Find where the given text appears and provide that cell's center as (X, Y) coordinate. 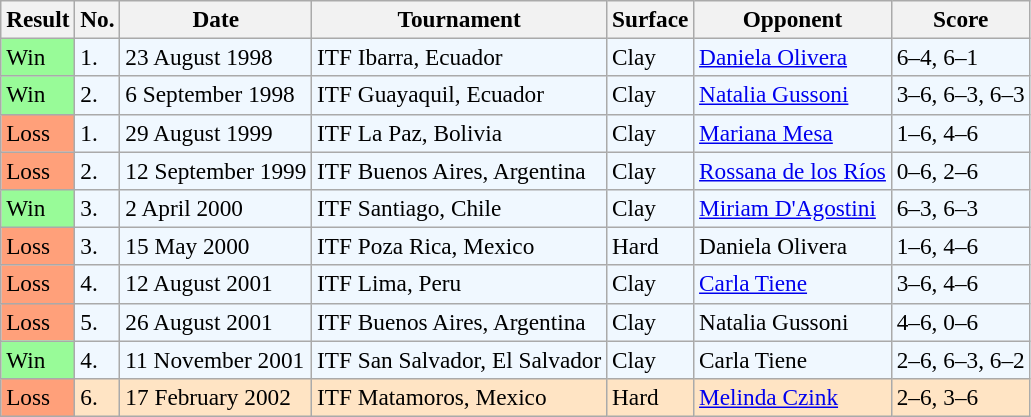
6. (98, 397)
ITF San Salvador, El Salvador (460, 359)
Date (216, 19)
12 August 2001 (216, 284)
ITF Lima, Peru (460, 284)
No. (98, 19)
3–6, 6–3, 6–3 (960, 95)
2–6, 3–6 (960, 397)
23 August 1998 (216, 57)
11 November 2001 (216, 359)
Surface (650, 19)
Score (960, 19)
ITF Guayaquil, Ecuador (460, 95)
3–6, 4–6 (960, 284)
4–6, 0–6 (960, 322)
26 August 2001 (216, 322)
Melinda Czink (793, 397)
ITF Matamoros, Mexico (460, 397)
6 September 1998 (216, 95)
2–6, 6–3, 6–2 (960, 359)
29 August 1999 (216, 133)
ITF La Paz, Bolivia (460, 133)
ITF Ibarra, Ecuador (460, 57)
2 April 2000 (216, 208)
5. (98, 322)
Miriam D'Agostini (793, 208)
Opponent (793, 19)
Tournament (460, 19)
0–6, 2–6 (960, 170)
Result (38, 19)
ITF Santiago, Chile (460, 208)
Mariana Mesa (793, 133)
Rossana de los Ríos (793, 170)
6–4, 6–1 (960, 57)
12 September 1999 (216, 170)
17 February 2002 (216, 397)
15 May 2000 (216, 246)
6–3, 6–3 (960, 208)
ITF Poza Rica, Mexico (460, 246)
